Return (x, y) of the center of cell containing provided text 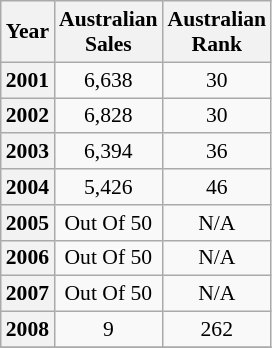
2001 (28, 80)
262 (217, 330)
2003 (28, 152)
2002 (28, 116)
46 (217, 187)
Australian Rank (217, 32)
Australian Sales (108, 32)
2007 (28, 294)
Year (28, 32)
36 (217, 152)
2004 (28, 187)
2006 (28, 258)
6,394 (108, 152)
6,828 (108, 116)
6,638 (108, 80)
2008 (28, 330)
5,426 (108, 187)
2005 (28, 223)
9 (108, 330)
